Search for the cell housing the specified text and yield its (x, y) center coordinate. 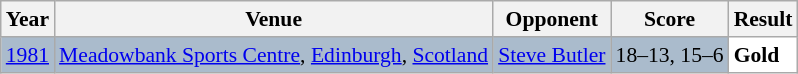
Venue (274, 19)
Steve Butler (552, 55)
Score (670, 19)
Gold (764, 55)
Meadowbank Sports Centre, Edinburgh, Scotland (274, 55)
18–13, 15–6 (670, 55)
Year (28, 19)
Opponent (552, 19)
1981 (28, 55)
Result (764, 19)
